Detect which cell encompasses the target text, then output its (X, Y) center coordinate. 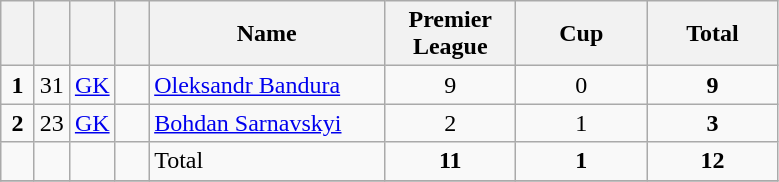
12 (712, 161)
Oleksandr Bandura (267, 85)
11 (450, 161)
Premier League (450, 34)
3 (712, 123)
Bohdan Sarnavskyi (267, 123)
Cup (582, 34)
23 (52, 123)
0 (582, 85)
Name (267, 34)
31 (52, 85)
